Extract the [x, y] coordinate from the center of the cell holding the provided text.  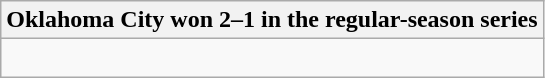
Oklahoma City won 2–1 in the regular-season series [272, 20]
